Search for the cell housing the specified text and yield its (X, Y) center coordinate. 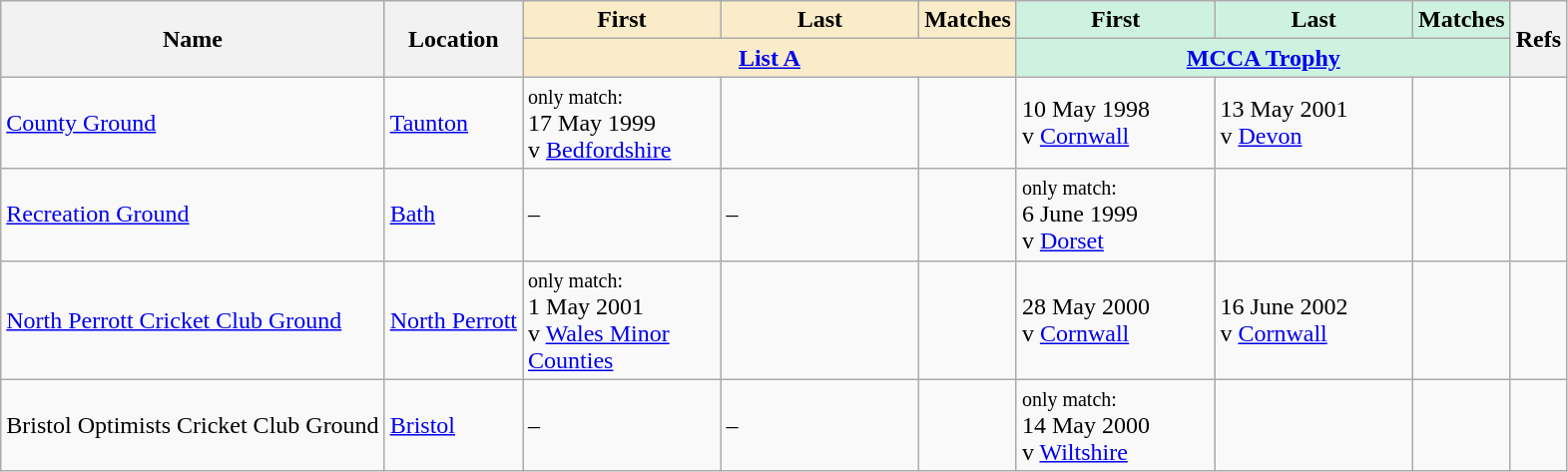
only match:6 June 1999v Dorset (1116, 215)
Refs (1538, 39)
16 June 2002v Cornwall (1313, 319)
North Perrott Cricket Club Ground (193, 319)
10 May 1998v Cornwall (1116, 123)
Location (453, 39)
only match:1 May 2001v Wales Minor Counties (623, 319)
Bath (453, 215)
Bristol (453, 425)
Bristol Optimists Cricket Club Ground (193, 425)
County Ground (193, 123)
Taunton (453, 123)
Recreation Ground (193, 215)
Name (193, 39)
28 May 2000v Cornwall (1116, 319)
13 May 2001v Devon (1313, 123)
only match:17 May 1999v Bedfordshire (623, 123)
MCCA Trophy (1264, 58)
only match:14 May 2000v Wiltshire (1116, 425)
List A (771, 58)
North Perrott (453, 319)
